Extract the (X, Y) coordinate from the center of the cell holding the provided text.  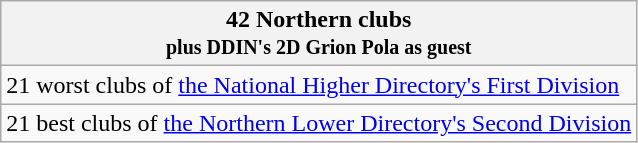
42 Northern clubsplus DDIN's 2D Grion Pola as guest (319, 34)
21 worst clubs of the National Higher Directory's First Division (319, 85)
21 best clubs of the Northern Lower Directory's Second Division (319, 123)
